Scan for the cell matching the given text and deliver its [X, Y] coordinate at center. 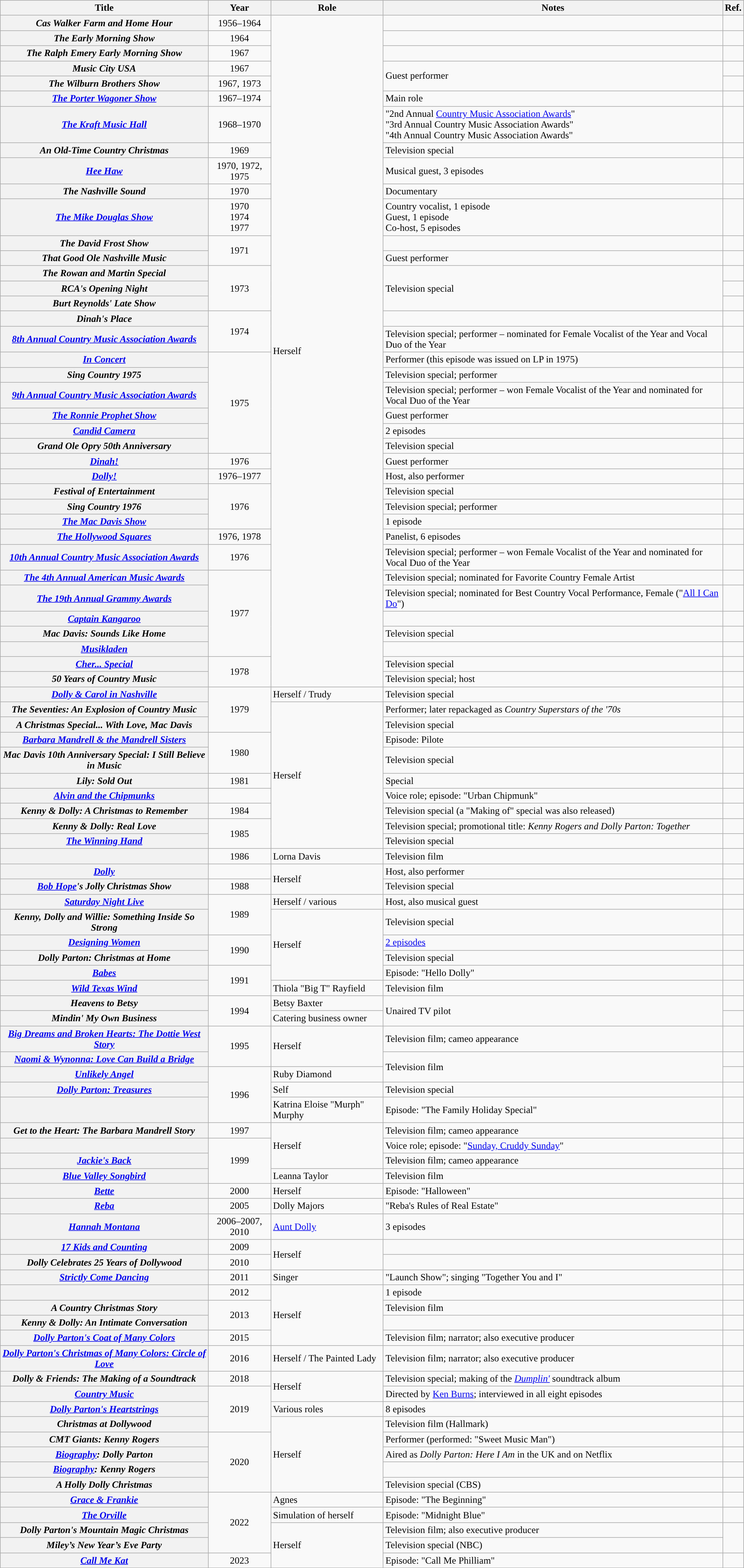
Performer; later repackaged as Country Superstars of the '70s [553, 709]
1991 [240, 980]
Mac Davis 10th Anniversary Special: I Still Believe in Music [104, 760]
Sing Country 1976 [104, 507]
Episode: "The Beginning" [553, 1500]
2006–2007, 2010 [240, 1226]
Television special; nominated for Favorite Country Female Artist [553, 578]
1989 [240, 915]
Kenny & Dolly: An Intimate Conversation [104, 1323]
Jackie's Back [104, 1161]
2015 [240, 1338]
Kenny, Dolly and Willie: Something Inside So Strong [104, 922]
The Seventies: An Explosion of Country Music [104, 709]
Dinah! [104, 461]
Episode: "The Family Holiday Special" [553, 1110]
2023 [240, 1560]
Catering business owner [327, 1018]
1985 [240, 834]
Dolly Parton's Christmas of Many Colors: Circle of Love [104, 1358]
Captain Kangaroo [104, 619]
Dolly Celebrates 25 Years of Dollywood [104, 1262]
The Ronnie Prophet Show [104, 416]
The Mac Davis Show [104, 522]
Hee Haw [104, 171]
Host, also musical guest [553, 902]
Special [553, 781]
The 19th Annual Grammy Awards [104, 598]
1967–1974 [240, 99]
1984 [240, 811]
Musical guest, 3 episodes [553, 171]
Ref. [733, 8]
1971 [240, 250]
Performer (performed: "Sweet Music Man") [553, 1439]
2011 [240, 1277]
The Winning Hand [104, 841]
The 4th Annual American Music Awards [104, 578]
Dinah's Place [104, 319]
Episode: "Midnight Blue" [553, 1515]
Kenny & Dolly: A Christmas to Remember [104, 811]
"2nd Annual Country Music Association Awards""3rd Annual Country Music Association Awards""4th Annual Country Music Association Awards" [553, 124]
Directed by Ken Burns; interviewed in all eight episodes [553, 1394]
1974 [240, 331]
Music City USA [104, 68]
Miley’s New Year’s Eve Party [104, 1545]
Wild Texas Wind [104, 988]
Aired as Dolly Parton: Here I Am in the UK and on Netflix [553, 1454]
2012 [240, 1292]
Betsy Baxter [327, 1003]
Reba [104, 1206]
Babes [104, 973]
The Porter Wagoner Show [104, 99]
Unaired TV pilot [553, 1010]
Ruby Diamond [327, 1074]
Heavens to Betsy [104, 1003]
Biography: Dolly Parton [104, 1454]
The Wilburn Brothers Show [104, 83]
Self [327, 1090]
Get to the Heart: The Barbara Mandrell Story [104, 1131]
The Ralph Emery Early Morning Show [104, 53]
2005 [240, 1206]
Bette [104, 1191]
2013 [240, 1315]
The David Frost Show [104, 243]
1990 [240, 950]
In Concert [104, 360]
Episode: "Call Me Philliam" [553, 1560]
1968–1970 [240, 124]
Singer [327, 1277]
The Orville [104, 1515]
Year [240, 8]
1986 [240, 856]
Agnes [327, 1500]
Television special (CBS) [553, 1485]
Cher... Special [104, 664]
1994 [240, 1010]
An Old-Time Country Christmas [104, 150]
1979 [240, 709]
Television special; host [553, 679]
Lorna Davis [327, 856]
Grand Ole Opry 50th Anniversary [104, 446]
Blue Valley Songbird [104, 1176]
Notes [553, 8]
1977 [240, 614]
2020 [240, 1462]
Television film (Hallmark) [553, 1424]
Episode: "Halloween" [553, 1191]
"Launch Show"; singing "Together You and I" [553, 1277]
Episode: Pilote [553, 739]
1995 [240, 1047]
2000 [240, 1191]
Biography: Kenny Rogers [104, 1469]
A Country Christmas Story [104, 1308]
Television film; also executive producer [553, 1530]
The Nashville Sound [104, 191]
Musikladen [104, 649]
Dolly Parton's Heartstrings [104, 1409]
A Holly Dolly Christmas [104, 1485]
1999 [240, 1161]
Big Dreams and Broken Hearts: The Dottie West Story [104, 1039]
Television special; making of the Dumplin' soundtrack album [553, 1379]
2019 [240, 1409]
1996 [240, 1095]
1969 [240, 150]
Main role [553, 99]
Dolly Majors [327, 1206]
50 Years of Country Music [104, 679]
Bob Hope's Jolly Christmas Show [104, 887]
Voice role; episode: "Urban Chipmunk" [553, 796]
Naomi & Wynonna: Love Can Build a Bridge [104, 1059]
1964 [240, 38]
9th Annual Country Music Association Awards [104, 395]
Mac Davis: Sounds Like Home [104, 634]
3 episodes [553, 1226]
Grace & Frankie [104, 1500]
Country Music [104, 1394]
Burt Reynolds' Late Show [104, 304]
1973 [240, 288]
Dolly Parton: Treasures [104, 1090]
Dolly & Carol in Nashville [104, 694]
Television special; promotional title: Kenny Rogers and Dolly Parton: Together [553, 826]
Simulation of herself [327, 1515]
A Christmas Special... With Love, Mac Davis [104, 724]
1970, 1972, 1975 [240, 171]
Dolly Parton: Christmas at Home [104, 958]
Mindin' My Own Business [104, 1018]
Designing Women [104, 943]
Katrina Eloise "Murph" Murphy [327, 1110]
2009 [240, 1247]
Candid Camera [104, 431]
Episode: "Hello Dolly" [553, 973]
Leanna Taylor [327, 1176]
Panelist, 6 episodes [553, 537]
2022 [240, 1522]
Herself / various [327, 902]
2016 [240, 1358]
Television special; nominated for Best Country Vocal Performance, Female ("All I Can Do") [553, 598]
1988 [240, 887]
Sing Country 1975 [104, 375]
RCA's Opening Night [104, 288]
Television special (NBC) [553, 1545]
Various roles [327, 1409]
That Good Ole Nashville Music [104, 258]
Cas Walker Farm and Home Hour [104, 23]
The Early Morning Show [104, 38]
Unlikely Angel [104, 1074]
Role [327, 8]
8th Annual Country Music Association Awards [104, 339]
The Kraft Music Hall [104, 124]
2010 [240, 1262]
197019741977 [240, 217]
Television special (a "Making of" special was also released) [553, 811]
Aunt Dolly [327, 1226]
Christmas at Dollywood [104, 1424]
1976–1977 [240, 476]
Lily: Sold Out [104, 781]
1956–1964 [240, 23]
Strictly Come Dancing [104, 1277]
Dolly Parton's Mountain Magic Christmas [104, 1530]
The Rowan and Martin Special [104, 273]
Voice role; episode: "Sunday, Cruddy Sunday" [553, 1146]
1970 [240, 191]
1981 [240, 781]
Call Me Kat [104, 1560]
Dolly Parton's Coat of Many Colors [104, 1338]
2018 [240, 1379]
Dolly & Friends: The Making of a Soundtrack [104, 1379]
Dolly [104, 871]
1975 [240, 403]
Performer (this episode was issued on LP in 1975) [553, 360]
1978 [240, 672]
1997 [240, 1131]
10th Annual Country Music Association Awards [104, 557]
1967, 1973 [240, 83]
Herself / The Painted Lady [327, 1358]
17 Kids and Counting [104, 1247]
Title [104, 8]
The Hollywood Squares [104, 537]
The Mike Douglas Show [104, 217]
Thiola "Big T" Rayfield [327, 988]
Saturday Night Live [104, 902]
Herself / Trudy [327, 694]
1980 [240, 753]
Kenny & Dolly: Real Love [104, 826]
Dolly! [104, 476]
CMT Giants: Kenny Rogers [104, 1439]
1976, 1978 [240, 537]
Country vocalist, 1 episodeGuest, 1 episodeCo-host, 5 episodes [553, 217]
"Reba's Rules of Real Estate" [553, 1206]
Television special; performer – nominated for Female Vocalist of the Year and Vocal Duo of the Year [553, 339]
Alvin and the Chipmunks [104, 796]
Festival of Entertainment [104, 491]
8 episodes [553, 1409]
Documentary [553, 191]
Barbara Mandrell & the Mandrell Sisters [104, 739]
Hannah Montana [104, 1226]
